Scan for the cell matching the given text and deliver its (X, Y) coordinate at center. 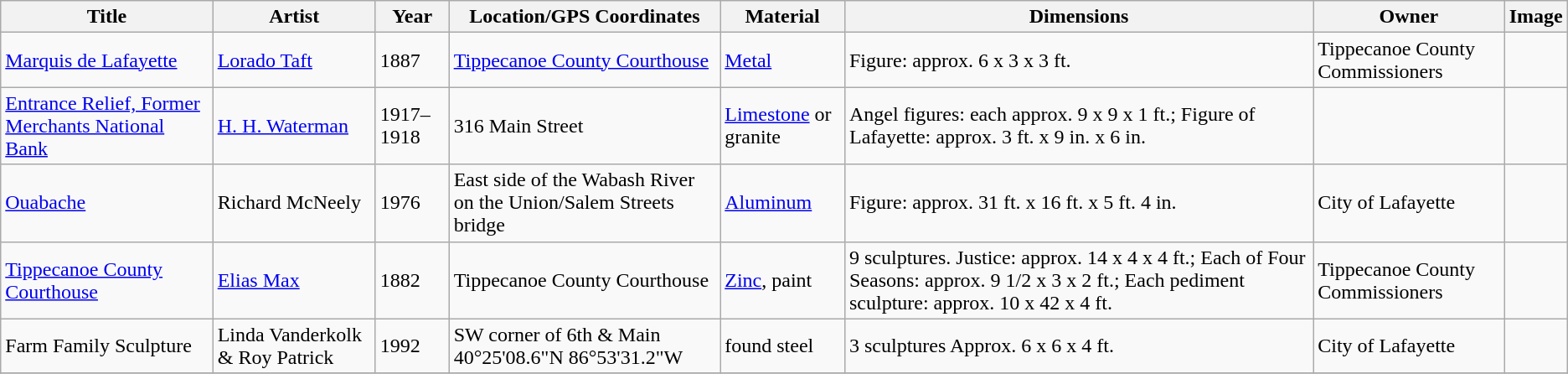
Owner (1409, 17)
Angel figures: each approx. 9 x 9 x 1 ft.; Figure of Lafayette: approx. 3 ft. x 9 in. x 6 in. (1079, 126)
1976 (412, 203)
1882 (412, 280)
Ouabache (107, 203)
Aluminum (782, 203)
Lorado Taft (294, 60)
Year (412, 17)
found steel (782, 345)
East side of the Wabash River on the Union/Salem Streets bridge (585, 203)
316 Main Street (585, 126)
Marquis de Lafayette (107, 60)
Title (107, 17)
Material (782, 17)
9 sculptures. Justice: approx. 14 x 4 x 4 ft.; Each of Four Seasons: approx. 9 1/2 x 3 x 2 ft.; Each pediment sculpture: approx. 10 x 42 x 4 ft. (1079, 280)
Image (1536, 17)
3 sculptures Approx. 6 x 6 x 4 ft. (1079, 345)
1917–1918 (412, 126)
Limestone or granite (782, 126)
Artist (294, 17)
Linda Vanderkolk & Roy Patrick (294, 345)
Zinc, paint (782, 280)
1992 (412, 345)
Entrance Relief, Former Merchants National Bank (107, 126)
Location/GPS Coordinates (585, 17)
Elias Max (294, 280)
Richard McNeely (294, 203)
SW corner of 6th & Main 40°25'08.6"N 86°53'31.2"W (585, 345)
Farm Family Sculpture (107, 345)
Metal (782, 60)
H. H. Waterman (294, 126)
Figure: approx. 6 x 3 x 3 ft. (1079, 60)
Dimensions (1079, 17)
1887 (412, 60)
Figure: approx. 31 ft. x 16 ft. x 5 ft. 4 in. (1079, 203)
